Capture the cell that displays the provided text and extract its (x, y) central coordinate. 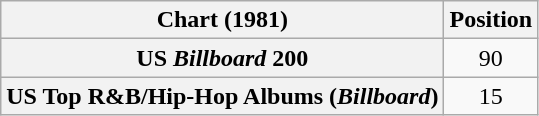
US Top R&B/Hip-Hop Albums (Billboard) (222, 96)
Position (491, 20)
US Billboard 200 (222, 58)
90 (491, 58)
Chart (1981) (222, 20)
15 (491, 96)
